Pinpoint the cell where the given text exists, returning its [X, Y] midpoint coordinate. 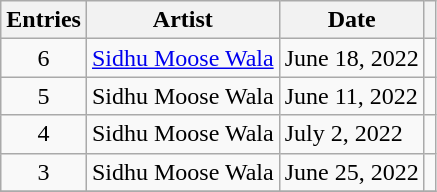
Entries [44, 20]
June 18, 2022 [352, 58]
Date [352, 20]
3 [44, 172]
July 2, 2022 [352, 134]
June 25, 2022 [352, 172]
5 [44, 96]
4 [44, 134]
6 [44, 58]
Artist [182, 20]
June 11, 2022 [352, 96]
